Capture the cell that displays the provided text and extract its [x, y] central coordinate. 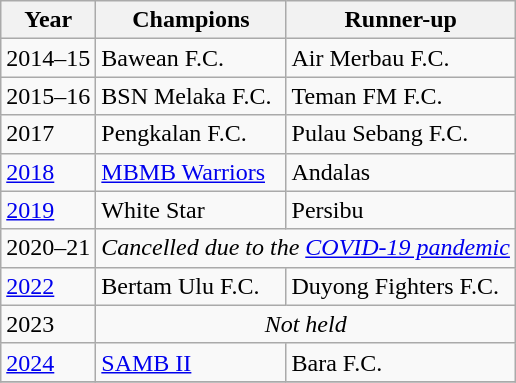
White Star [191, 210]
Bawean F.C. [191, 58]
Andalas [400, 172]
Bertam Ulu F.C. [191, 286]
Duyong Fighters F.C. [400, 286]
2020–21 [48, 248]
Teman FM F.C. [400, 96]
2022 [48, 286]
MBMB Warriors [191, 172]
2017 [48, 134]
Runner-up [400, 20]
Persibu [400, 210]
Pengkalan F.C. [191, 134]
Not held [306, 324]
2023 [48, 324]
Air Merbau F.C. [400, 58]
Cancelled due to the COVID-19 pandemic [306, 248]
2018 [48, 172]
BSN Melaka F.C. [191, 96]
Pulau Sebang F.C. [400, 134]
2019 [48, 210]
SAMB II [191, 362]
2015–16 [48, 96]
2024 [48, 362]
Bara F.C. [400, 362]
Champions [191, 20]
Year [48, 20]
2014–15 [48, 58]
